For the text-containing cell, return its midpoint in [x, y] coordinate format. 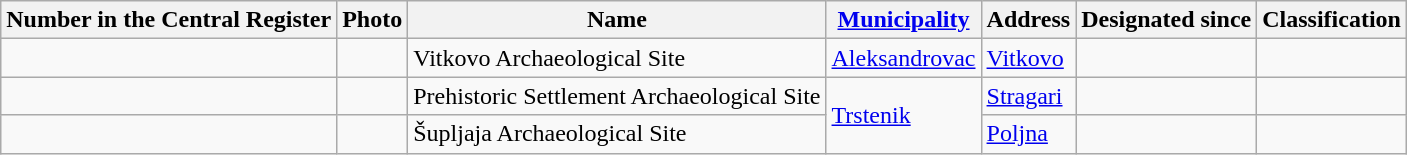
Poljna [1028, 134]
Vitkovo [1028, 58]
Number in the Central Register [169, 20]
Aleksandrovac [904, 58]
Name [617, 20]
Municipality [904, 20]
Prehistoric Settlement Archaeological Site [617, 96]
Stragari [1028, 96]
Photo [372, 20]
Trstenik [904, 115]
Vitkovo Archaeological Site [617, 58]
Address [1028, 20]
Designated since [1166, 20]
Šupljaja Archaeological Site [617, 134]
Classification [1332, 20]
